Search for the cell housing the specified text and yield its (X, Y) center coordinate. 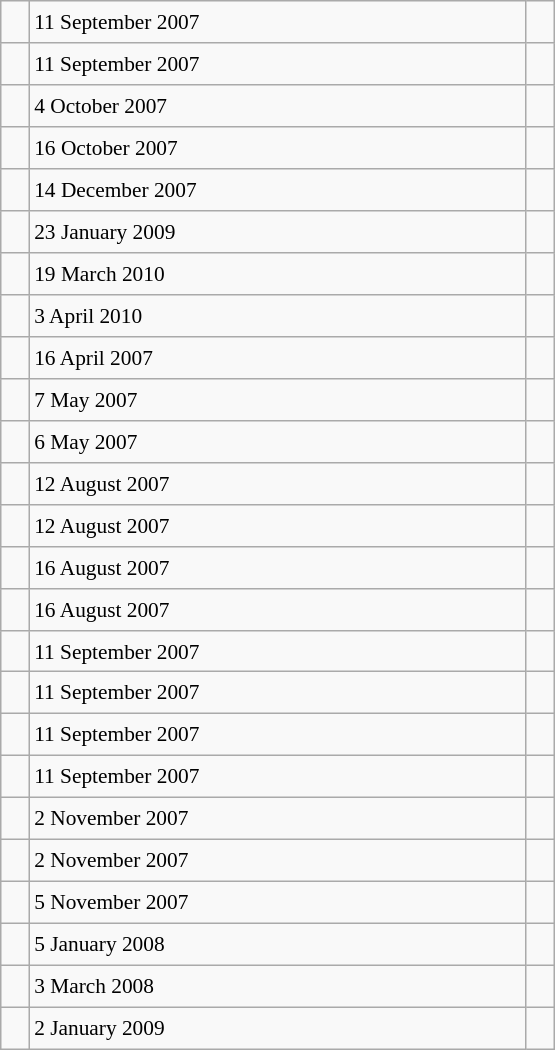
14 December 2007 (278, 190)
23 January 2009 (278, 232)
19 March 2010 (278, 274)
7 May 2007 (278, 399)
4 October 2007 (278, 106)
5 January 2008 (278, 945)
16 April 2007 (278, 358)
3 April 2010 (278, 316)
6 May 2007 (278, 441)
16 October 2007 (278, 148)
2 January 2009 (278, 1028)
5 November 2007 (278, 903)
3 March 2008 (278, 986)
